Capture the cell that displays the provided text and extract its (X, Y) central coordinate. 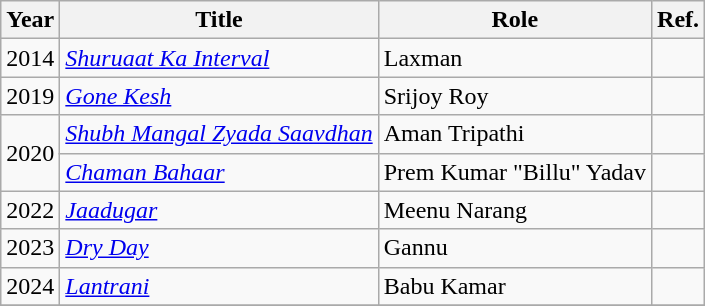
Ref. (678, 20)
Lantrani (219, 286)
2019 (30, 96)
Laxman (514, 58)
Shubh Mangal Zyada Saavdhan (219, 134)
Srijoy Roy (514, 96)
Title (219, 20)
Jaadugar (219, 210)
2014 (30, 58)
Babu Kamar (514, 286)
2023 (30, 248)
Prem Kumar "Billu" Yadav (514, 172)
2020 (30, 153)
Aman Tripathi (514, 134)
Year (30, 20)
Gone Kesh (219, 96)
2024 (30, 286)
Role (514, 20)
2022 (30, 210)
Chaman Bahaar (219, 172)
Shuruaat Ka Interval (219, 58)
Gannu (514, 248)
Dry Day (219, 248)
Meenu Narang (514, 210)
